For the text-containing cell, return its midpoint in (x, y) coordinate format. 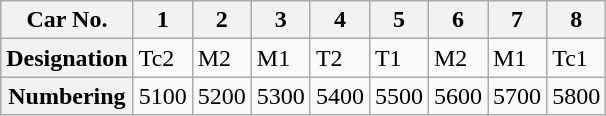
3 (280, 20)
5300 (280, 96)
Tc1 (576, 58)
5700 (518, 96)
2 (222, 20)
5100 (162, 96)
6 (458, 20)
Numbering (67, 96)
5600 (458, 96)
5800 (576, 96)
Car No. (67, 20)
Tc2 (162, 58)
5500 (398, 96)
5400 (340, 96)
T2 (340, 58)
5200 (222, 96)
7 (518, 20)
5 (398, 20)
4 (340, 20)
T1 (398, 58)
Designation (67, 58)
8 (576, 20)
1 (162, 20)
